Determine the [x, y] coordinate at the center of the cell enclosing the given text.  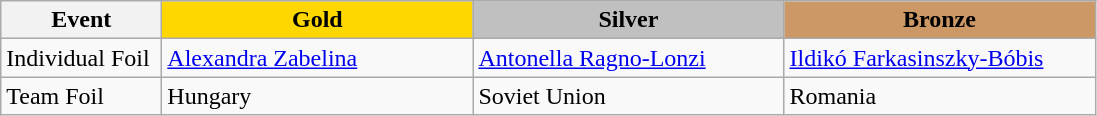
Team Foil [82, 96]
Ildikó Farkasinszky-Bóbis [940, 58]
Alexandra Zabelina [318, 58]
Gold [318, 20]
Antonella Ragno-Lonzi [628, 58]
Silver [628, 20]
Event [82, 20]
Soviet Union [628, 96]
Romania [940, 96]
Hungary [318, 96]
Individual Foil [82, 58]
Bronze [940, 20]
